Detect which cell encompasses the target text, then output its [x, y] center coordinate. 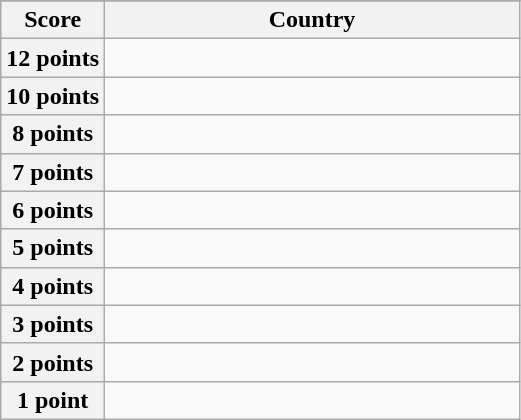
12 points [53, 58]
1 point [53, 400]
3 points [53, 324]
Score [53, 20]
Country [312, 20]
4 points [53, 286]
6 points [53, 210]
7 points [53, 172]
8 points [53, 134]
2 points [53, 362]
5 points [53, 248]
10 points [53, 96]
